Scan for the cell matching the given text and deliver its (x, y) coordinate at center. 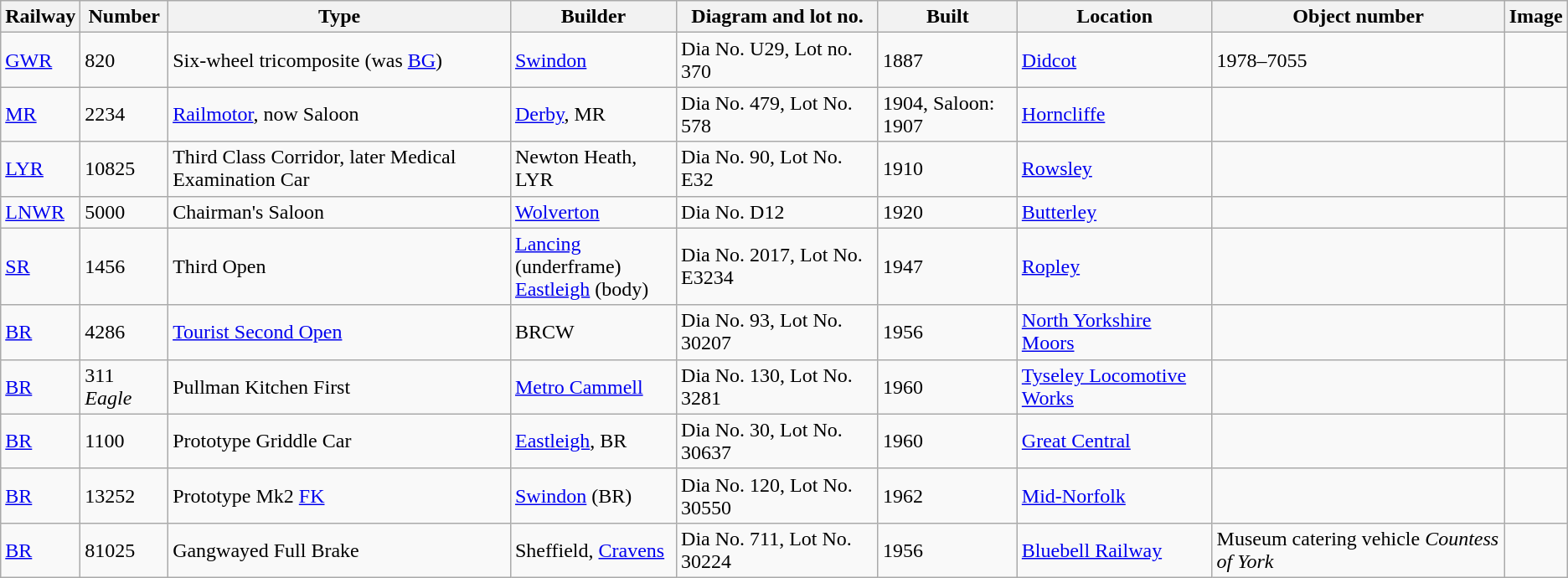
Didcot (1114, 60)
Built (947, 17)
LNWR (40, 212)
Gangwayed Full Brake (340, 550)
Derby, MR (593, 114)
Dia No. 93, Lot No. 30207 (777, 332)
13252 (124, 496)
Chairman's Saloon (340, 212)
1904, Saloon: 1907 (947, 114)
1887 (947, 60)
Great Central (1114, 441)
Object number (1359, 17)
Swindon (BR) (593, 496)
Dia No. 479, Lot No. 578 (777, 114)
SR (40, 266)
Eastleigh, BR (593, 441)
Ropley (1114, 266)
5000 (124, 212)
Dia No. 90, Lot No. E32 (777, 169)
Diagram and lot no. (777, 17)
Third Open (340, 266)
311 Eagle (124, 387)
Butterley (1114, 212)
Railway (40, 17)
Metro Cammell (593, 387)
Builder (593, 17)
Horncliffe (1114, 114)
81025 (124, 550)
1962 (947, 496)
Bluebell Railway (1114, 550)
MR (40, 114)
Dia No. 2017, Lot No. E3234 (777, 266)
1920 (947, 212)
Dia No. 120, Lot No. 30550 (777, 496)
2234 (124, 114)
Museum catering vehicle Countess of York (1359, 550)
Pullman Kitchen First (340, 387)
Rowsley (1114, 169)
Dia No. 130, Lot No. 3281 (777, 387)
Tourist Second Open (340, 332)
Location (1114, 17)
820 (124, 60)
GWR (40, 60)
Wolverton (593, 212)
1978–7055 (1359, 60)
Type (340, 17)
Sheffield, Cravens (593, 550)
LYR (40, 169)
Prototype Mk2 FK (340, 496)
1910 (947, 169)
Lancing (underframe)Eastleigh (body) (593, 266)
Newton Heath, LYR (593, 169)
Dia No. D12 (777, 212)
Dia No. 711, Lot No. 30224 (777, 550)
Third Class Corridor, later Medical Examination Car (340, 169)
Six-wheel tricomposite (was BG) (340, 60)
Railmotor, now Saloon (340, 114)
Mid-Norfolk (1114, 496)
Number (124, 17)
10825 (124, 169)
Dia No. 30, Lot No. 30637 (777, 441)
Prototype Griddle Car (340, 441)
North Yorkshire Moors (1114, 332)
Tyseley Locomotive Works (1114, 387)
Swindon (593, 60)
1947 (947, 266)
Dia No. U29, Lot no. 370 (777, 60)
BRCW (593, 332)
Image (1536, 17)
1100 (124, 441)
1456 (124, 266)
4286 (124, 332)
